Find where the given text appears and provide that cell's center as [x, y] coordinate. 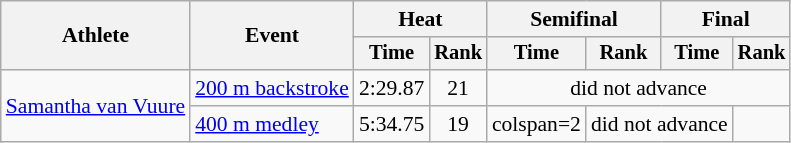
Semifinal [574, 19]
Athlete [96, 36]
2:29.87 [392, 88]
200 m backstroke [272, 88]
Heat [420, 19]
21 [458, 88]
Event [272, 36]
19 [458, 124]
Final [726, 19]
5:34.75 [392, 124]
colspan=2 [536, 124]
Samantha van Vuure [96, 106]
400 m medley [272, 124]
